Pinpoint the cell where the given text exists, returning its [X, Y] midpoint coordinate. 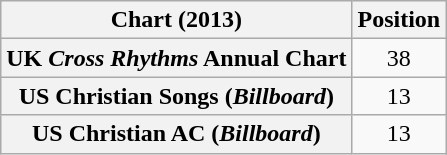
38 [399, 58]
US Christian AC (Billboard) [176, 134]
UK Cross Rhythms Annual Chart [176, 58]
Chart (2013) [176, 20]
US Christian Songs (Billboard) [176, 96]
Position [399, 20]
